Locate the cell with the specified text and output its [x, y] center coordinate. 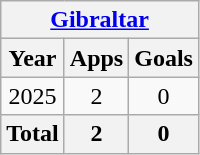
Goals [164, 58]
Year [33, 58]
Gibraltar [100, 20]
Apps [96, 58]
Total [33, 134]
2025 [33, 96]
